Determine the [X, Y] coordinate at the center of the cell enclosing the given text.  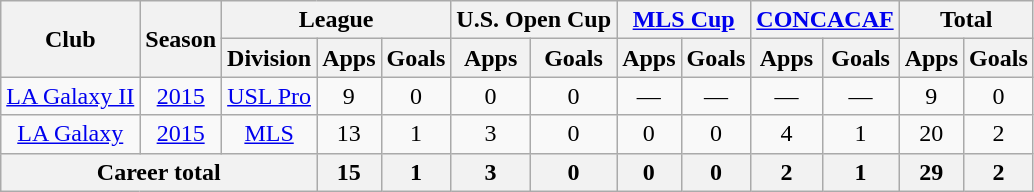
USL Pro [270, 96]
29 [931, 172]
LA Galaxy II [70, 96]
Total [966, 20]
13 [349, 134]
League [336, 20]
20 [931, 134]
LA Galaxy [70, 134]
CONCACAF [825, 20]
MLS Cup [684, 20]
U.S. Open Cup [534, 20]
Club [70, 39]
Division [270, 58]
MLS [270, 134]
Career total [159, 172]
4 [786, 134]
Season [181, 39]
15 [349, 172]
